For the text-containing cell, return its midpoint in (x, y) coordinate format. 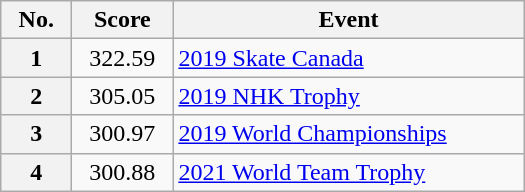
1 (36, 58)
305.05 (122, 96)
2 (36, 96)
300.97 (122, 134)
2019 NHK Trophy (348, 96)
2021 World Team Trophy (348, 172)
2019 World Championships (348, 134)
Event (348, 20)
300.88 (122, 172)
No. (36, 20)
4 (36, 172)
322.59 (122, 58)
3 (36, 134)
2019 Skate Canada (348, 58)
Score (122, 20)
